Identify which cell holds the provided text, then report its (X, Y) central coordinate. 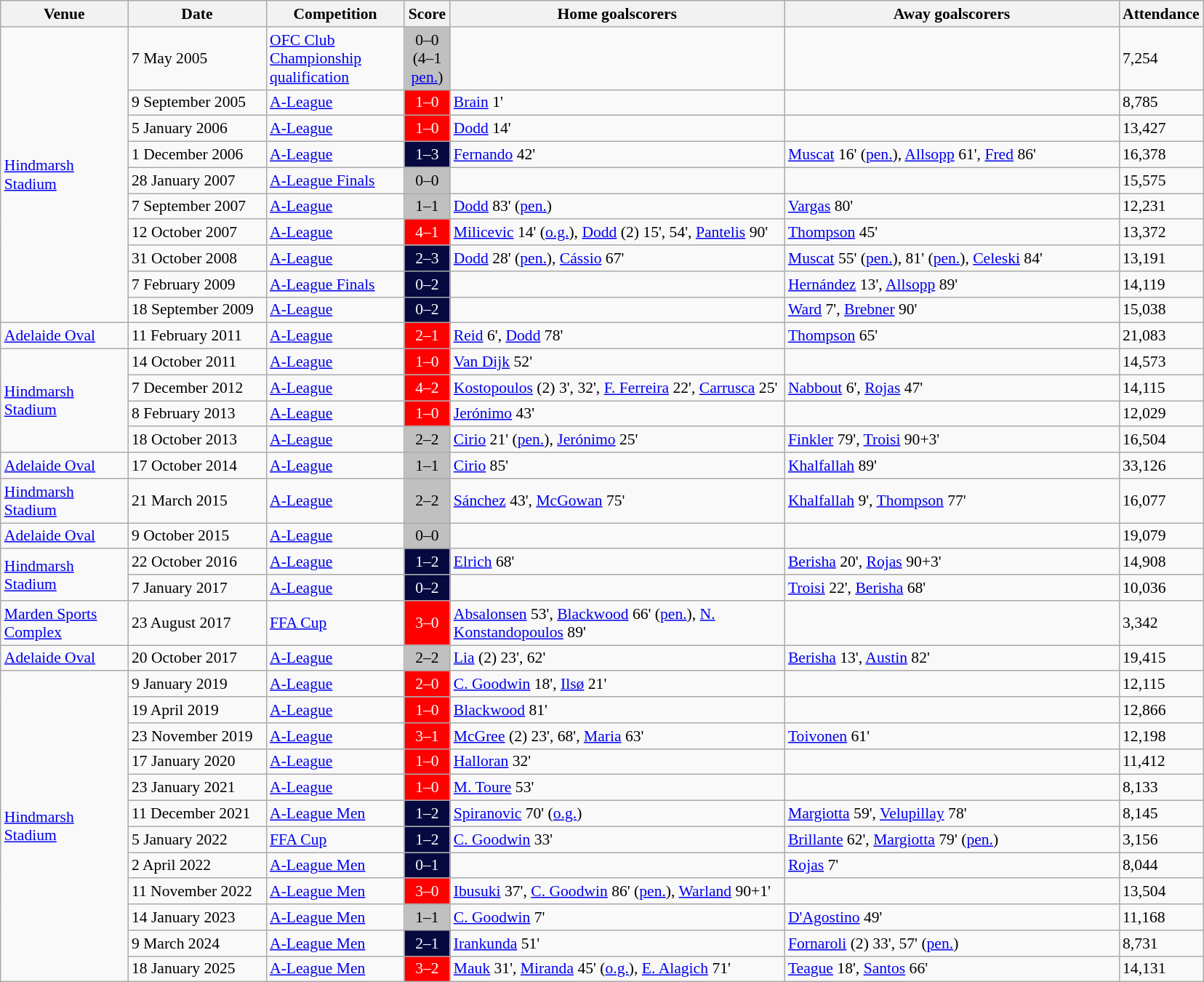
Halloran 32' (617, 762)
11 December 2021 (197, 814)
18 January 2025 (197, 969)
16,077 (1161, 500)
8 February 2013 (197, 414)
12,115 (1161, 684)
7 September 2007 (197, 207)
12 October 2007 (197, 233)
2–0 (428, 684)
13,372 (1161, 233)
Brillante 62', Margiotta 79' (pen.) (952, 839)
19 April 2019 (197, 710)
19,079 (1161, 536)
15,038 (1161, 310)
31 October 2008 (197, 258)
14,573 (1161, 362)
3,156 (1161, 839)
M. Toure 53' (617, 788)
9 March 2024 (197, 943)
Fernando 42' (617, 155)
Finkler 79', Troisi 90+3' (952, 440)
9 October 2015 (197, 536)
Score (428, 14)
Muscat 16' (pen.), Allsopp 61', Fred 86' (952, 155)
Ibusuki 37', C. Goodwin 86' (pen.), Warland 90+1' (617, 892)
3–2 (428, 969)
13,504 (1161, 892)
Kostopoulos (2) 3', 32', F. Ferreira 22', Carrusca 25' (617, 388)
14 January 2023 (197, 917)
Jerónimo 43' (617, 414)
8,133 (1161, 788)
7 December 2012 (197, 388)
Cirio 21' (pen.), Jerónimo 25' (617, 440)
14,908 (1161, 562)
2 April 2022 (197, 866)
C. Goodwin 18', Ilsø 21' (617, 684)
14,119 (1161, 284)
Rojas 7' (952, 866)
Hernández 13', Allsopp 89' (952, 284)
Troisi 22', Berisha 68' (952, 588)
5 January 2006 (197, 129)
C. Goodwin 33' (617, 839)
19,415 (1161, 658)
Khalfallah 89' (952, 466)
Van Dijk 52' (617, 362)
18 October 2013 (197, 440)
5 January 2022 (197, 839)
17 October 2014 (197, 466)
Teague 18', Santos 66' (952, 969)
16,504 (1161, 440)
Cirio 85' (617, 466)
Dodd 14' (617, 129)
Dodd 83' (pen.) (617, 207)
C. Goodwin 7' (617, 917)
Attendance (1161, 14)
McGree (2) 23', 68', Maria 63' (617, 736)
11 November 2022 (197, 892)
7 January 2017 (197, 588)
Margiotta 59', Velupillay 78' (952, 814)
3–1 (428, 736)
12,029 (1161, 414)
11,412 (1161, 762)
4–2 (428, 388)
7 May 2005 (197, 58)
2–3 (428, 258)
OFC Club Championship qualification (335, 58)
Spiranovic 70' (o.g.) (617, 814)
Blackwood 81' (617, 710)
Dodd 28' (pen.), Cássio 67' (617, 258)
Fornaroli (2) 33', 57' (pen.) (952, 943)
Mauk 31', Miranda 45' (o.g.), E. Alagich 71' (617, 969)
3,342 (1161, 623)
11,168 (1161, 917)
12,231 (1161, 207)
Reid 6', Dodd 78' (617, 336)
28 January 2007 (197, 180)
14,131 (1161, 969)
Sánchez 43', McGowan 75' (617, 500)
Thompson 45' (952, 233)
8,044 (1161, 866)
7,254 (1161, 58)
Away goalscorers (952, 14)
4–1 (428, 233)
17 January 2020 (197, 762)
21 March 2015 (197, 500)
Milicevic 14' (o.g.), Dodd (2) 15', 54', Pantelis 90' (617, 233)
10,036 (1161, 588)
Marden Sports Complex (64, 623)
14,115 (1161, 388)
Muscat 55' (pen.), 81' (pen.), Celeski 84' (952, 258)
Lia (2) 23', 62' (617, 658)
20 October 2017 (197, 658)
0–0(4–1 pen.) (428, 58)
Home goalscorers (617, 14)
21,083 (1161, 336)
13,191 (1161, 258)
18 September 2009 (197, 310)
Competition (335, 14)
Nabbout 6', Rojas 47' (952, 388)
1 December 2006 (197, 155)
9 September 2005 (197, 103)
Absalonsen 53', Blackwood 66' (pen.), N. Konstandopoulos 89' (617, 623)
Khalfallah 9', Thompson 77' (952, 500)
Venue (64, 14)
11 February 2011 (197, 336)
23 January 2021 (197, 788)
Brain 1' (617, 103)
12,866 (1161, 710)
16,378 (1161, 155)
Berisha 20', Rojas 90+3' (952, 562)
1–3 (428, 155)
12,198 (1161, 736)
Date (197, 14)
Elrich 68' (617, 562)
8,145 (1161, 814)
8,731 (1161, 943)
23 August 2017 (197, 623)
7 February 2009 (197, 284)
Thompson 65' (952, 336)
14 October 2011 (197, 362)
Irankunda 51' (617, 943)
9 January 2019 (197, 684)
D'Agostino 49' (952, 917)
8,785 (1161, 103)
Toivonen 61' (952, 736)
0–1 (428, 866)
Ward 7', Brebner 90' (952, 310)
Vargas 80' (952, 207)
Berisha 13', Austin 82' (952, 658)
13,427 (1161, 129)
33,126 (1161, 466)
23 November 2019 (197, 736)
15,575 (1161, 180)
22 October 2016 (197, 562)
